Return the (x, y) coordinate for the center point of the cell that contains the specified text.  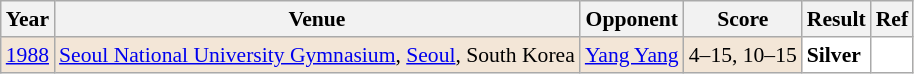
Score (743, 19)
Ref (892, 19)
Silver (836, 55)
4–15, 10–15 (743, 55)
Venue (317, 19)
Yang Yang (632, 55)
Opponent (632, 19)
Year (28, 19)
1988 (28, 55)
Seoul National University Gymnasium, Seoul, South Korea (317, 55)
Result (836, 19)
